Output the (X, Y) coordinate of the center of the cell containing the given text.  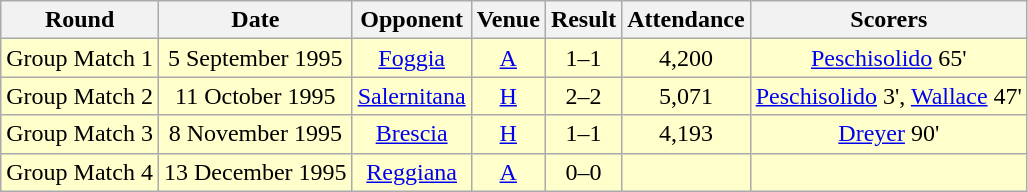
Result (583, 20)
Group Match 4 (80, 172)
Group Match 3 (80, 134)
13 December 1995 (255, 172)
Scorers (888, 20)
4,193 (686, 134)
Date (255, 20)
4,200 (686, 58)
11 October 1995 (255, 96)
8 November 1995 (255, 134)
Reggiana (412, 172)
0–0 (583, 172)
Salernitana (412, 96)
2–2 (583, 96)
Opponent (412, 20)
Venue (508, 20)
Attendance (686, 20)
Group Match 2 (80, 96)
Round (80, 20)
5,071 (686, 96)
Group Match 1 (80, 58)
Brescia (412, 134)
Peschisolido 65' (888, 58)
5 September 1995 (255, 58)
Peschisolido 3', Wallace 47' (888, 96)
Foggia (412, 58)
Dreyer 90' (888, 134)
